Return [X, Y] of the center of cell containing provided text 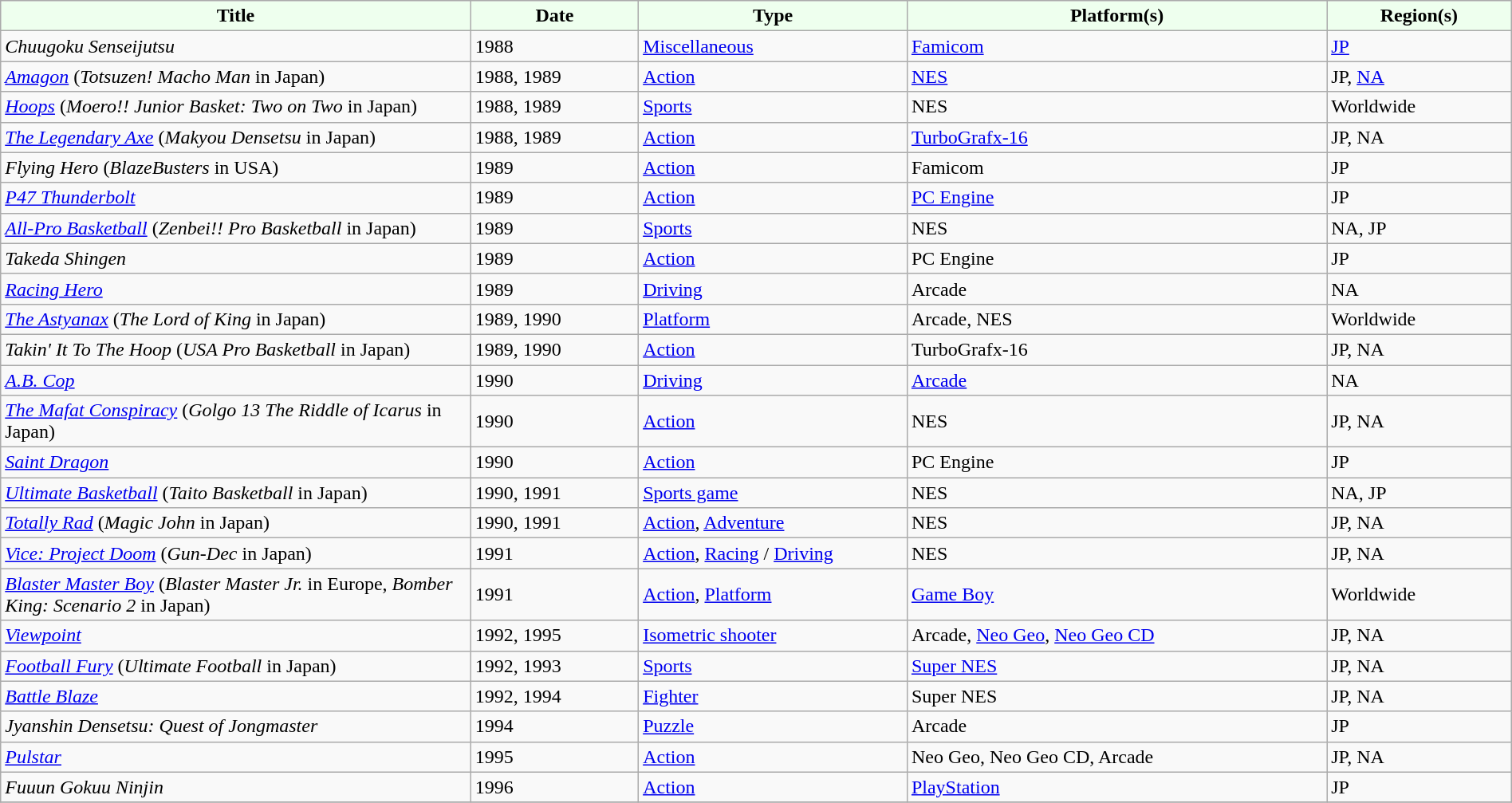
Title [236, 16]
Arcade, Neo Geo, Neo Geo CD [1116, 636]
PlayStation [1116, 787]
Pulstar [236, 757]
Takin' It To The Hoop (USA Pro Basketball in Japan) [236, 349]
Isometric shooter [774, 636]
1992, 1995 [554, 636]
1995 [554, 757]
Football Fury (Ultimate Football in Japan) [236, 666]
Saint Dragon [236, 463]
The Legendary Axe (Makyou Densetsu in Japan) [236, 137]
1988 [554, 46]
Region(s) [1419, 16]
1994 [554, 726]
Arcade, NES [1116, 319]
1992, 1993 [554, 666]
The Mafat Conspiracy (Golgo 13 The Riddle of Icarus in Japan) [236, 421]
Action, Platform [774, 595]
Racing Hero [236, 289]
Platform(s) [1116, 16]
Game Boy [1116, 595]
Fighter [774, 696]
A.B. Cop [236, 380]
The Astyanax (The Lord of King in Japan) [236, 319]
Blaster Master Boy (Blaster Master Jr. in Europe, Bomber King: Scenario 2 in Japan) [236, 595]
Sports game [774, 493]
Viewpoint [236, 636]
Platform [774, 319]
Vice: Project Doom (Gun-Dec in Japan) [236, 553]
Action, Racing / Driving [774, 553]
Hoops (Moero!! Junior Basket: Two on Two in Japan) [236, 107]
Date [554, 16]
Type [774, 16]
Amagon (Totsuzen! Macho Man in Japan) [236, 77]
Miscellaneous [774, 46]
Flying Hero (BlazeBusters in USA) [236, 167]
Puzzle [774, 726]
Fuuun Gokuu Ninjin [236, 787]
P47 Thunderbolt [236, 198]
Takeda Shingen [236, 258]
Neo Geo, Neo Geo CD, Arcade [1116, 757]
1996 [554, 787]
Battle Blaze [236, 696]
Ultimate Basketball (Taito Basketball in Japan) [236, 493]
1992, 1994 [554, 696]
Action, Adventure [774, 523]
All-Pro Basketball (Zenbei!! Pro Basketball in Japan) [236, 228]
Jyanshin Densetsu: Quest of Jongmaster [236, 726]
Totally Rad (Magic John in Japan) [236, 523]
Chuugoku Senseijutsu [236, 46]
